Return [x, y] of the center of cell containing provided text 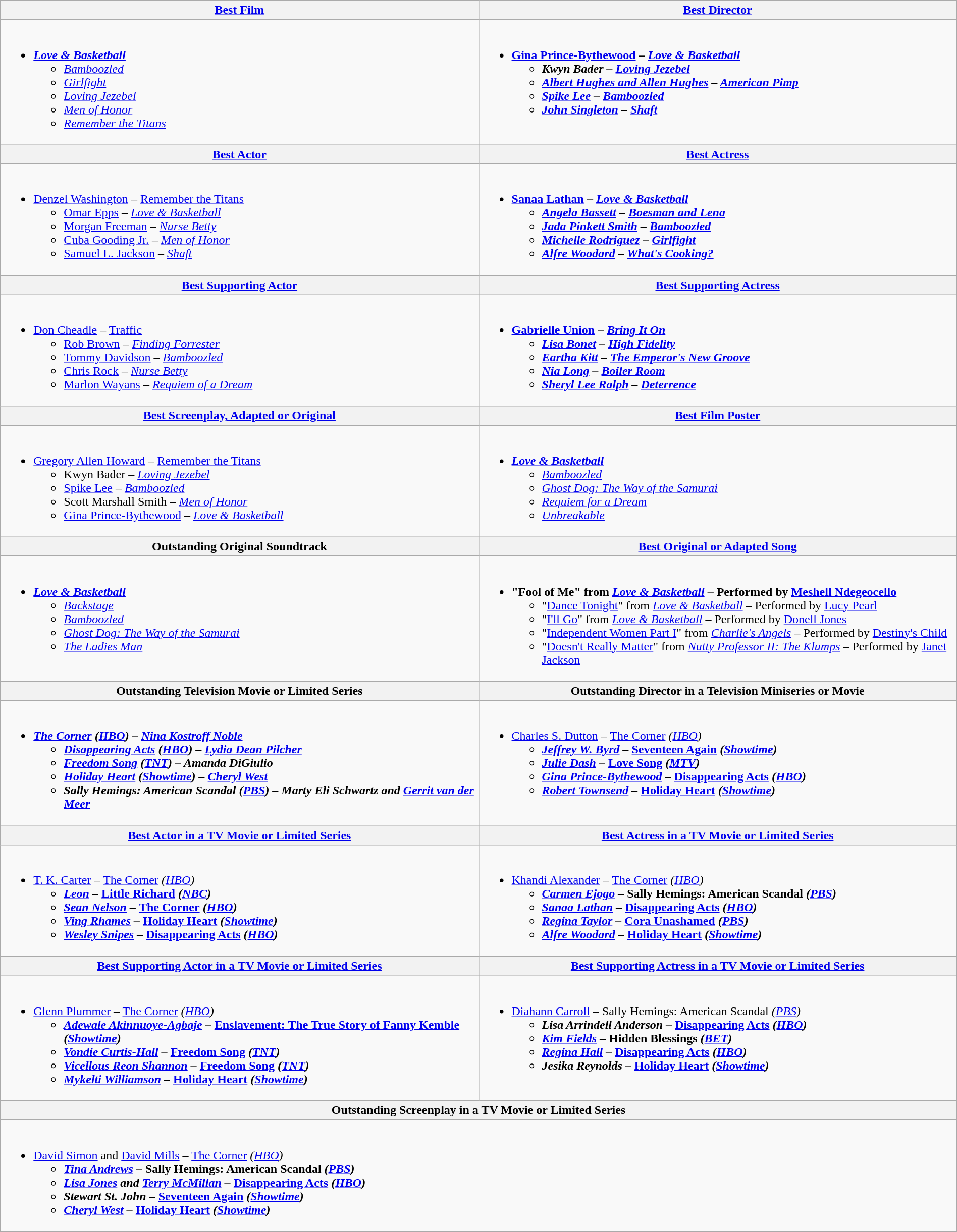
Best Actress in a TV Movie or Limited Series [718, 835]
Best Actor in a TV Movie or Limited Series [239, 835]
Love & BasketballBackstageBamboozledGhost Dog: The Way of the SamuraiThe Ladies Man [239, 619]
Best Actor [239, 154]
Best Supporting Actress in a TV Movie or Limited Series [718, 966]
Best Supporting Actress [718, 285]
Outstanding Screenplay in a TV Movie or Limited Series [478, 1110]
Best Supporting Actor in a TV Movie or Limited Series [239, 966]
Best Director [718, 10]
Don Cheadle – TrafficRob Brown – Finding ForresterTommy Davidson – BamboozledChris Rock – Nurse BettyMarlon Wayans – Requiem of a Dream [239, 350]
Outstanding Television Movie or Limited Series [239, 691]
Outstanding Director in a Television Miniseries or Movie [718, 691]
Best Screenplay, Adapted or Original [239, 416]
Best Actress [718, 154]
Outstanding Original Soundtrack [239, 546]
Best Supporting Actor [239, 285]
Love & BasketballBamboozledGhost Dog: The Way of the SamuraiRequiem for a DreamUnbreakable [718, 481]
Love & BasketballBamboozledGirlfightLoving JezebelMen of HonorRemember the Titans [239, 82]
Best Film [239, 10]
Gabrielle Union – Bring It OnLisa Bonet – High FidelityEartha Kitt – The Emperor's New GrooveNia Long – Boiler RoomSheryl Lee Ralph – Deterrence [718, 350]
Best Original or Adapted Song [718, 546]
Best Film Poster [718, 416]
